Return the (x, y) coordinate for the center point of the cell that contains the specified text.  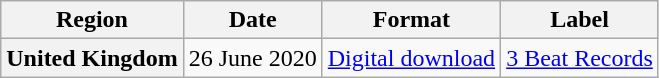
Label (580, 20)
Digital download (411, 58)
26 June 2020 (252, 58)
United Kingdom (92, 58)
3 Beat Records (580, 58)
Region (92, 20)
Format (411, 20)
Date (252, 20)
